Provide the [x, y] coordinate of the cell's center where the given text is located.  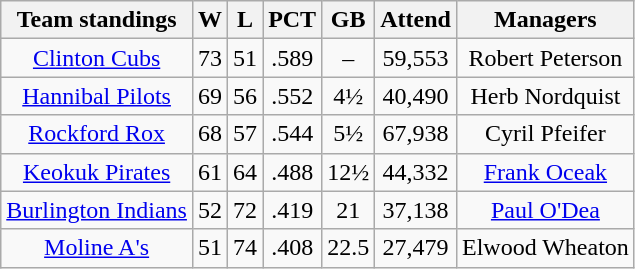
Elwood Wheaton [545, 248]
.544 [292, 134]
L [246, 20]
Clinton Cubs [97, 58]
27,479 [416, 248]
Robert Peterson [545, 58]
5½ [348, 134]
PCT [292, 20]
21 [348, 210]
68 [210, 134]
73 [210, 58]
67,938 [416, 134]
69 [210, 96]
Herb Nordquist [545, 96]
40,490 [416, 96]
Frank Oceak [545, 172]
61 [210, 172]
4½ [348, 96]
Rockford Rox [97, 134]
57 [246, 134]
.488 [292, 172]
Cyril Pfeifer [545, 134]
Keokuk Pirates [97, 172]
.552 [292, 96]
W [210, 20]
.589 [292, 58]
Moline A's [97, 248]
Paul O'Dea [545, 210]
59,553 [416, 58]
Hannibal Pilots [97, 96]
74 [246, 248]
.408 [292, 248]
Team standings [97, 20]
.419 [292, 210]
Burlington Indians [97, 210]
52 [210, 210]
12½ [348, 172]
44,332 [416, 172]
37,138 [416, 210]
64 [246, 172]
GB [348, 20]
56 [246, 96]
Attend [416, 20]
72 [246, 210]
– [348, 58]
22.5 [348, 248]
Managers [545, 20]
